Identify which cell holds the provided text, then report its [x, y] central coordinate. 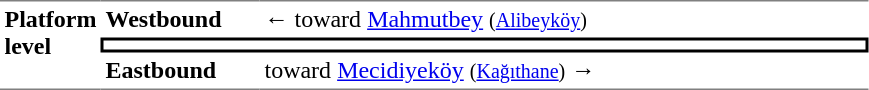
Platform level [50, 45]
Westbound [180, 19]
toward Mecidiyeköy (Kağıthane) → [564, 71]
← toward Mahmutbey (Alibeyköy) [564, 19]
Eastbound [180, 71]
